Identify which cell holds the provided text, then report its (X, Y) central coordinate. 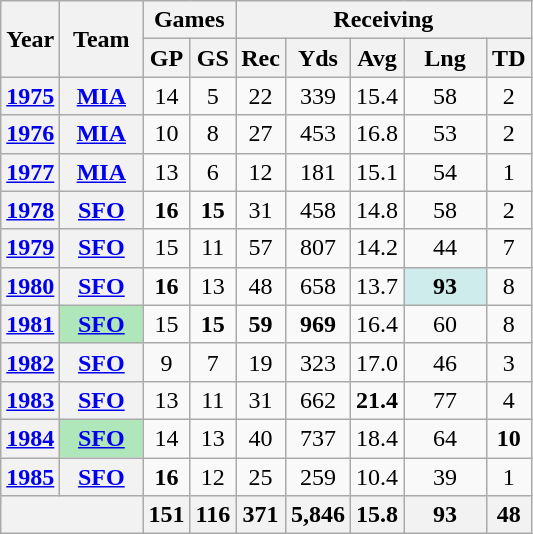
14.8 (376, 210)
453 (318, 134)
39 (446, 477)
1979 (30, 248)
Rec (261, 58)
54 (446, 172)
3 (509, 362)
17.0 (376, 362)
371 (261, 515)
15.4 (376, 96)
339 (318, 96)
TD (509, 58)
9 (166, 362)
658 (318, 286)
GS (213, 58)
Year (30, 39)
116 (213, 515)
1981 (30, 324)
5,846 (318, 515)
64 (446, 438)
Avg (376, 58)
16.8 (376, 134)
27 (261, 134)
40 (261, 438)
151 (166, 515)
15.1 (376, 172)
57 (261, 248)
59 (261, 324)
1985 (30, 477)
181 (318, 172)
1982 (30, 362)
323 (318, 362)
737 (318, 438)
458 (318, 210)
969 (318, 324)
1975 (30, 96)
21.4 (376, 400)
22 (261, 96)
16.4 (376, 324)
807 (318, 248)
259 (318, 477)
10.4 (376, 477)
53 (446, 134)
19 (261, 362)
Team (102, 39)
25 (261, 477)
1978 (30, 210)
Games (190, 20)
1976 (30, 134)
46 (446, 362)
44 (446, 248)
13.7 (376, 286)
1984 (30, 438)
1983 (30, 400)
4 (509, 400)
1977 (30, 172)
1980 (30, 286)
GP (166, 58)
60 (446, 324)
14.2 (376, 248)
18.4 (376, 438)
15.8 (376, 515)
Lng (446, 58)
Receiving (384, 20)
5 (213, 96)
662 (318, 400)
6 (213, 172)
77 (446, 400)
Yds (318, 58)
